Find where the given text appears and provide that cell's center as (X, Y) coordinate. 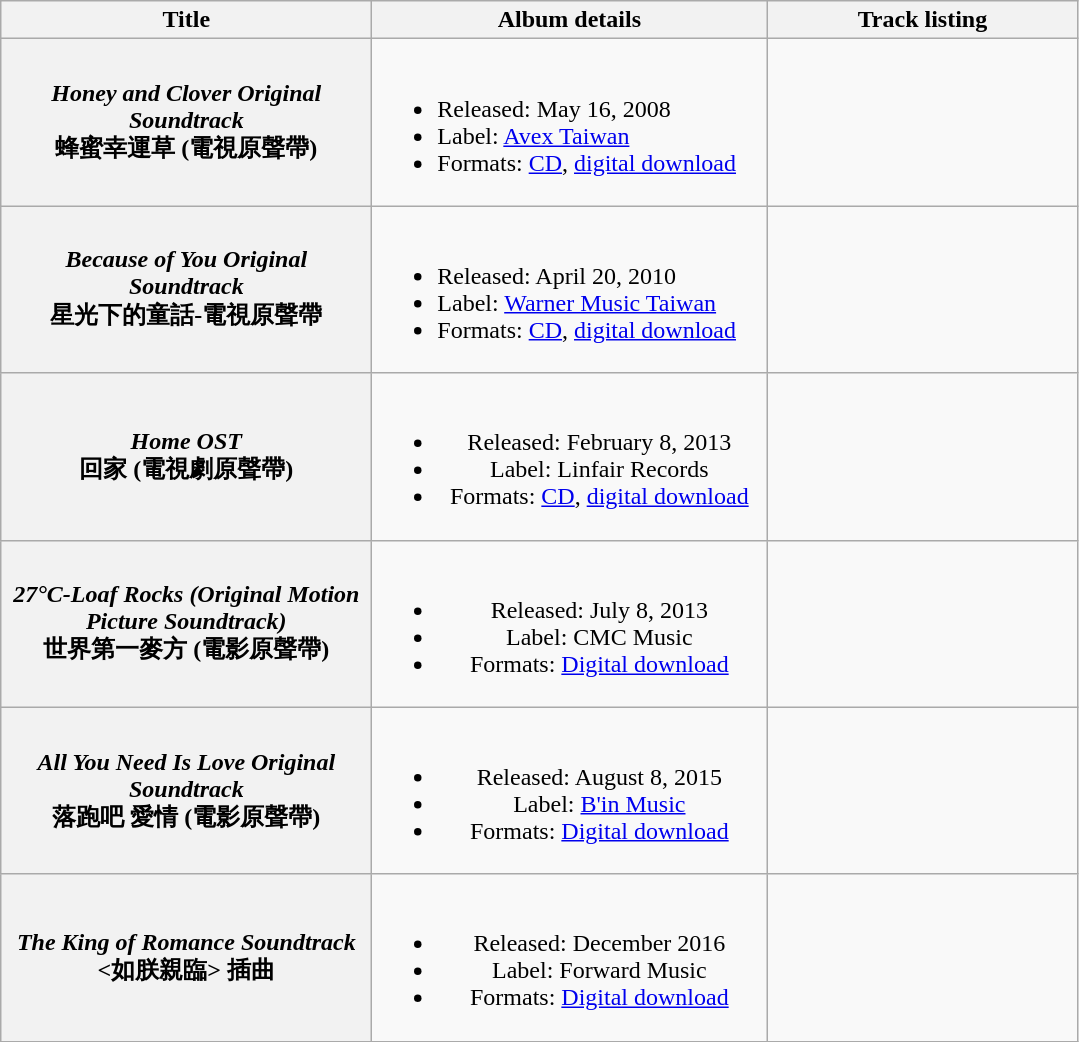
Released: May 16, 2008Label: Avex TaiwanFormats: CD, digital download (570, 122)
Released: July 8, 2013Label: CMC MusicFormats: Digital download (570, 624)
Track listing (922, 20)
Because of You Original Soundtrack 星光下的童話-電視原聲帶 (186, 290)
Released: April 20, 2010Label: Warner Music TaiwanFormats: CD, digital download (570, 290)
Title (186, 20)
Released: February 8, 2013Label: Linfair RecordsFormats: CD, digital download (570, 456)
Released: December 2016Label: Forward MusicFormats: Digital download (570, 958)
Honey and Clover Original Soundtrack 蜂蜜幸運草 (電視原聲帶) (186, 122)
Released: August 8, 2015Label: B'in MusicFormats: Digital download (570, 790)
All You Need Is Love Original Soundtrack落跑吧 愛情 (電影原聲帶) (186, 790)
The King of Romance Soundtrack<如朕親臨> 插曲 (186, 958)
27°C-Loaf Rocks (Original Motion Picture Soundtrack)世界第一麥方 (電影原聲帶) (186, 624)
Album details (570, 20)
Home OST回家 (電視劇原聲帶) (186, 456)
